Return the [X, Y] coordinate for the center point of the cell that contains the specified text.  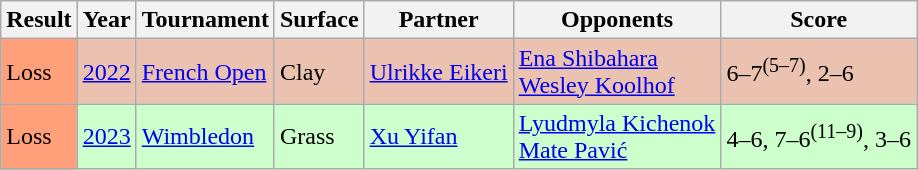
Ulrikke Eikeri [438, 72]
Ena Shibahara Wesley Koolhof [617, 72]
Opponents [617, 20]
Score [819, 20]
Year [106, 20]
Clay [319, 72]
Grass [319, 136]
Tournament [205, 20]
2023 [106, 136]
6–7(5–7), 2–6 [819, 72]
Result [39, 20]
Partner [438, 20]
Xu Yifan [438, 136]
French Open [205, 72]
Surface [319, 20]
4–6, 7–6(11–9), 3–6 [819, 136]
2022 [106, 72]
Lyudmyla Kichenok Mate Pavić [617, 136]
Wimbledon [205, 136]
